Determine the [X, Y] coordinate at the center of the cell enclosing the given text.  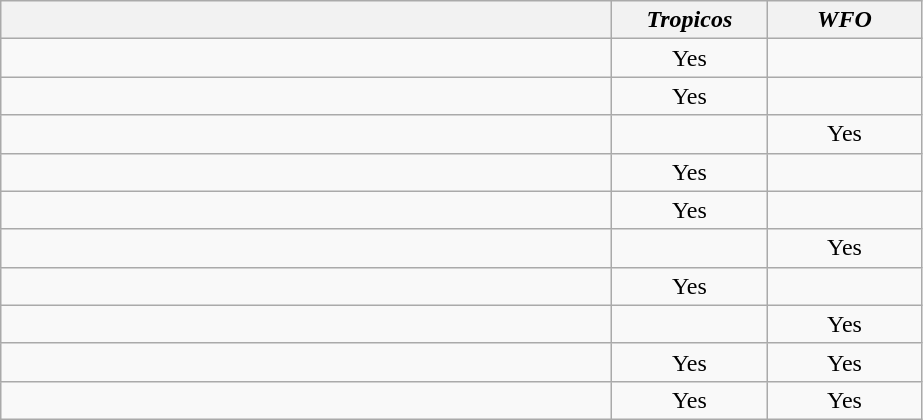
Tropicos [690, 20]
WFO [844, 20]
